For the text-containing cell, return its midpoint in (x, y) coordinate format. 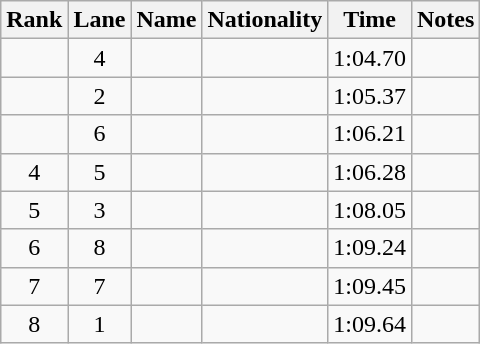
1:08.05 (370, 210)
1:04.70 (370, 58)
Name (166, 20)
Nationality (265, 20)
Time (370, 20)
Lane (100, 20)
Notes (445, 20)
2 (100, 96)
Rank (34, 20)
1:06.28 (370, 172)
1:09.45 (370, 286)
3 (100, 210)
1:09.24 (370, 248)
1 (100, 324)
1:06.21 (370, 134)
1:05.37 (370, 96)
1:09.64 (370, 324)
